Detect which cell encompasses the target text, then output its (x, y) center coordinate. 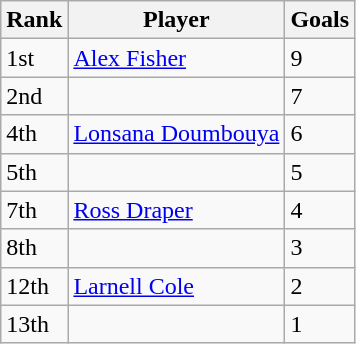
4th (34, 134)
9 (320, 58)
1 (320, 324)
2nd (34, 96)
8th (34, 248)
3 (320, 248)
4 (320, 210)
Goals (320, 20)
Alex Fisher (176, 58)
12th (34, 286)
5 (320, 172)
Ross Draper (176, 210)
Rank (34, 20)
6 (320, 134)
Lonsana Doumbouya (176, 134)
1st (34, 58)
7 (320, 96)
13th (34, 324)
Larnell Cole (176, 286)
7th (34, 210)
Player (176, 20)
2 (320, 286)
5th (34, 172)
